Return the (x, y) coordinate for the center point of the cell that contains the specified text.  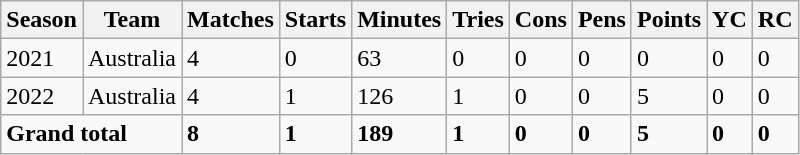
Pens (602, 20)
YC (730, 20)
Team (132, 20)
Starts (315, 20)
Matches (231, 20)
Cons (540, 20)
2021 (42, 58)
189 (400, 134)
8 (231, 134)
Points (668, 20)
63 (400, 58)
126 (400, 96)
Tries (478, 20)
2022 (42, 96)
Season (42, 20)
RC (775, 20)
Grand total (92, 134)
Minutes (400, 20)
